Pinpoint the cell where the given text exists, returning its (x, y) midpoint coordinate. 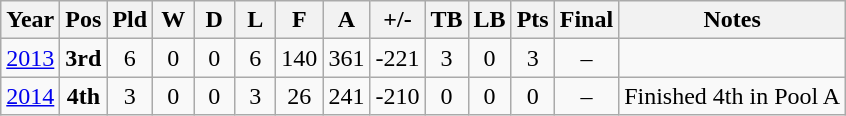
W (174, 20)
Notes (732, 20)
Pts (532, 20)
Final (586, 20)
F (300, 20)
Finished 4th in Pool A (732, 96)
2014 (30, 96)
LB (490, 20)
TB (446, 20)
2013 (30, 58)
D (214, 20)
4th (84, 96)
L (256, 20)
Pos (84, 20)
Pld (130, 20)
3rd (84, 58)
Year (30, 20)
-221 (398, 58)
361 (346, 58)
26 (300, 96)
140 (300, 58)
-210 (398, 96)
A (346, 20)
+/- (398, 20)
241 (346, 96)
